Output the (X, Y) coordinate of the center of the cell containing the given text.  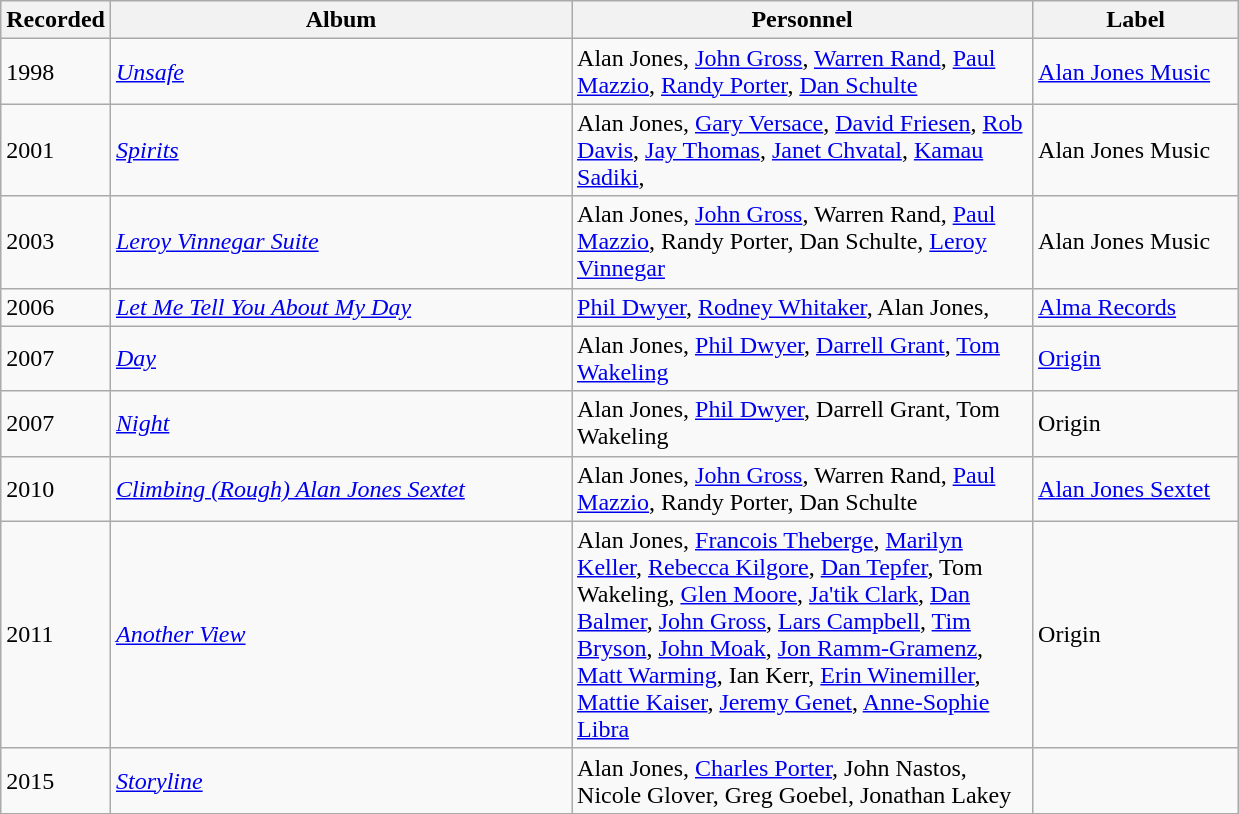
2010 (56, 488)
Climbing (Rough) Alan Jones Sextet (340, 488)
Let Me Tell You About My Day (340, 307)
2006 (56, 307)
1998 (56, 72)
Album (340, 20)
Alan Jones, Charles Porter, John Nastos, Nicole Glover, Greg Goebel, Jonathan Lakey (802, 780)
Alan Jones, John Gross, Warren Rand, Paul Mazzio, Randy Porter, Dan Schulte, Leroy Vinnegar (802, 242)
Recorded (56, 20)
Unsafe (340, 72)
2015 (56, 780)
Spirits (340, 150)
2003 (56, 242)
Alma Records (1136, 307)
Another View (340, 634)
Phil Dwyer, Rodney Whitaker, Alan Jones, (802, 307)
Storyline (340, 780)
Day (340, 358)
Personnel (802, 20)
Leroy Vinnegar Suite (340, 242)
Alan Jones Sextet (1136, 488)
Label (1136, 20)
2001 (56, 150)
Alan Jones, Gary Versace, David Friesen, Rob Davis, Jay Thomas, Janet Chvatal, Kamau Sadiki, (802, 150)
2011 (56, 634)
Night (340, 424)
